For the text-containing cell, return its midpoint in (X, Y) coordinate format. 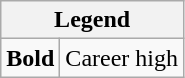
Career high (122, 58)
Legend (92, 20)
Bold (30, 58)
